Search for the cell housing the specified text and yield its [X, Y] center coordinate. 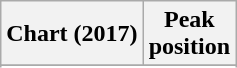
Peakposition [189, 34]
Chart (2017) [72, 34]
